Extract the (x, y) coordinate from the center of the cell holding the provided text.  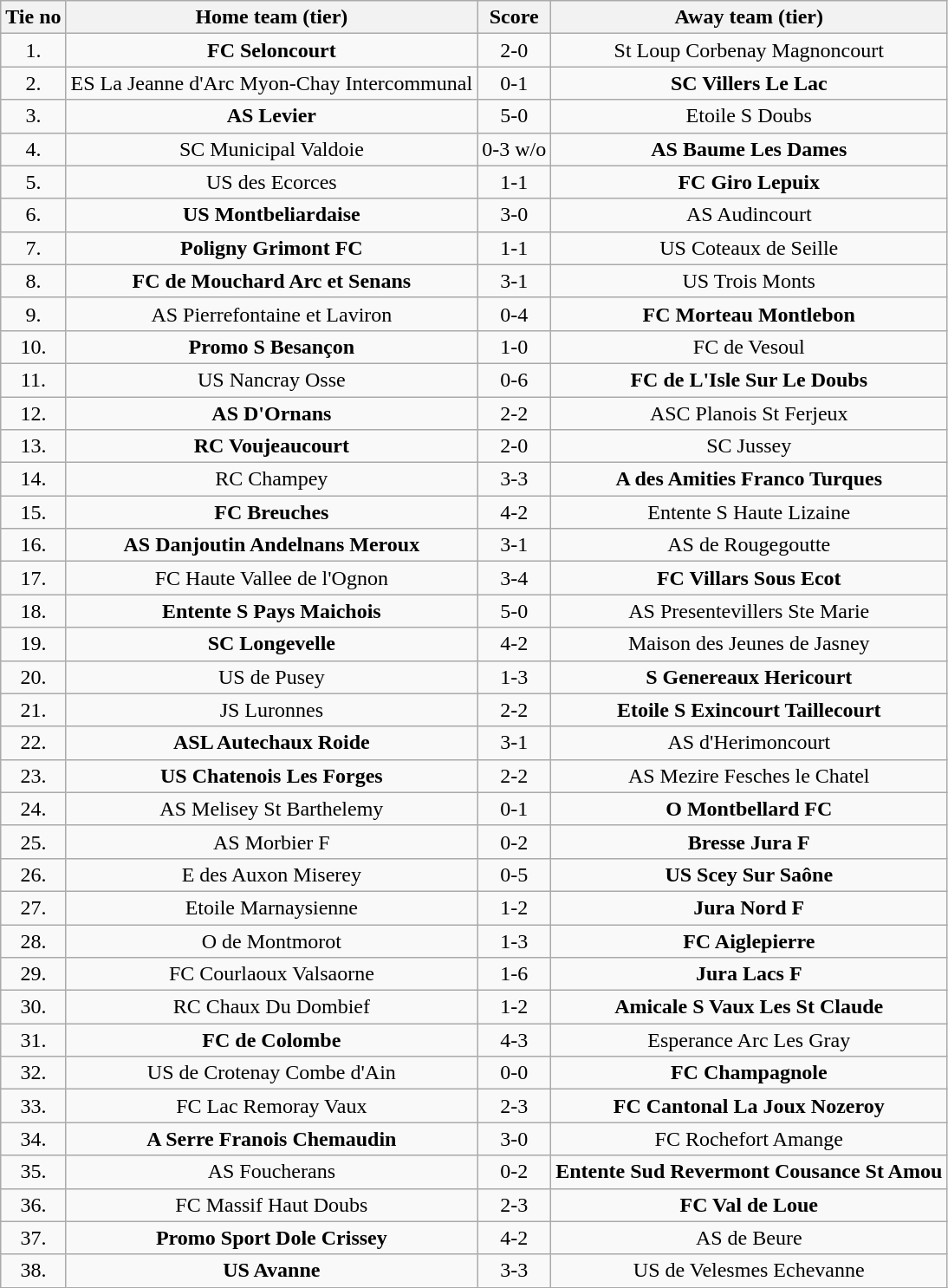
13. (33, 446)
FC Massif Haut Doubs (272, 1205)
AS Pierrefontaine et Laviron (272, 314)
US Chatenois Les Forges (272, 776)
32. (33, 1073)
Home team (tier) (272, 17)
Promo Sport Dole Crissey (272, 1238)
AS Presentevillers Ste Marie (749, 611)
FC Morteau Montlebon (749, 314)
38. (33, 1271)
US de Crotenay Combe d'Ain (272, 1073)
25. (33, 842)
US Coteaux de Seille (749, 248)
AS Danjoutin Andelnans Meroux (272, 545)
36. (33, 1205)
FC de L'Isle Sur Le Doubs (749, 380)
A des Amities Franco Turques (749, 479)
SC Jussey (749, 446)
AS Levier (272, 116)
AS Baume Les Dames (749, 149)
Entente Sud Revermont Cousance St Amou (749, 1172)
0-3 w/o (515, 149)
RC Champey (272, 479)
22. (33, 743)
St Loup Corbenay Magnoncourt (749, 50)
24. (33, 809)
AS D'Ornans (272, 413)
US Nancray Osse (272, 380)
FC Lac Remoray Vaux (272, 1106)
1-6 (515, 974)
ASL Autechaux Roide (272, 743)
18. (33, 611)
ES La Jeanne d'Arc Myon-Chay Intercommunal (272, 83)
E des Auxon Miserey (272, 875)
SC Longevelle (272, 644)
31. (33, 1040)
AS Audincourt (749, 215)
6. (33, 215)
FC de Vesoul (749, 347)
Tie no (33, 17)
AS Mezire Fesches le Chatel (749, 776)
S Genereaux Hericourt (749, 677)
0-0 (515, 1073)
FC Cantonal La Joux Nozeroy (749, 1106)
33. (33, 1106)
FC Champagnole (749, 1073)
11. (33, 380)
FC Seloncourt (272, 50)
Esperance Arc Les Gray (749, 1040)
0-4 (515, 314)
14. (33, 479)
US Trois Monts (749, 281)
37. (33, 1238)
26. (33, 875)
A Serre Franois Chemaudin (272, 1139)
30. (33, 1007)
FC Giro Lepuix (749, 182)
US Montbeliardaise (272, 215)
SC Villers Le Lac (749, 83)
O de Montmorot (272, 940)
US Avanne (272, 1271)
US des Ecorces (272, 182)
5. (33, 182)
29. (33, 974)
US de Velesmes Echevanne (749, 1271)
FC de Mouchard Arc et Senans (272, 281)
Score (515, 17)
Jura Nord F (749, 907)
Etoile S Exincourt Taillecourt (749, 710)
16. (33, 545)
FC Breuches (272, 512)
28. (33, 940)
FC Villars Sous Ecot (749, 578)
FC Val de Loue (749, 1205)
0-5 (515, 875)
RC Voujeaucourt (272, 446)
19. (33, 644)
3-4 (515, 578)
JS Luronnes (272, 710)
20. (33, 677)
AS de Rougegoutte (749, 545)
9. (33, 314)
Maison des Jeunes de Jasney (749, 644)
2. (33, 83)
AS Melisey St Barthelemy (272, 809)
AS Morbier F (272, 842)
Entente S Pays Maichois (272, 611)
Etoile S Doubs (749, 116)
AS de Beure (749, 1238)
FC Aiglepierre (749, 940)
8. (33, 281)
RC Chaux Du Dombief (272, 1007)
7. (33, 248)
Amicale S Vaux Les St Claude (749, 1007)
SC Municipal Valdoie (272, 149)
12. (33, 413)
FC de Colombe (272, 1040)
AS d'Herimoncourt (749, 743)
ASC Planois St Ferjeux (749, 413)
Entente S Haute Lizaine (749, 512)
27. (33, 907)
4. (33, 149)
FC Courlaoux Valsaorne (272, 974)
FC Rochefort Amange (749, 1139)
1. (33, 50)
US de Pusey (272, 677)
Promo S Besançon (272, 347)
1-0 (515, 347)
O Montbellard FC (749, 809)
Away team (tier) (749, 17)
0-6 (515, 380)
AS Foucherans (272, 1172)
4-3 (515, 1040)
34. (33, 1139)
FC Haute Vallee de l'Ognon (272, 578)
15. (33, 512)
10. (33, 347)
Etoile Marnaysienne (272, 907)
3. (33, 116)
US Scey Sur Saône (749, 875)
17. (33, 578)
Bresse Jura F (749, 842)
Poligny Grimont FC (272, 248)
Jura Lacs F (749, 974)
35. (33, 1172)
21. (33, 710)
23. (33, 776)
